Extract the (x, y) coordinate from the center of the cell holding the provided text.  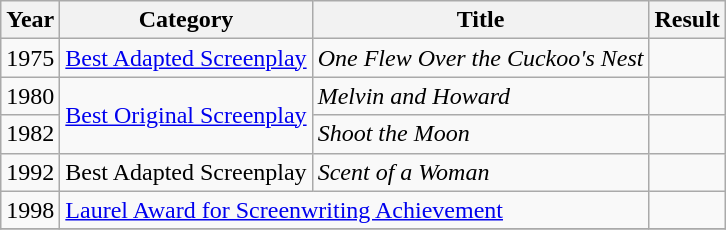
Best Original Screenplay (186, 115)
Shoot the Moon (480, 134)
Year (30, 20)
Title (480, 20)
Category (186, 20)
1982 (30, 134)
1998 (30, 210)
Result (687, 20)
Laurel Award for Screenwriting Achievement (354, 210)
Scent of a Woman (480, 172)
Melvin and Howard (480, 96)
1992 (30, 172)
1975 (30, 58)
1980 (30, 96)
One Flew Over the Cuckoo's Nest (480, 58)
